From the cell containing the given text, extract its center point as (x, y) coordinate. 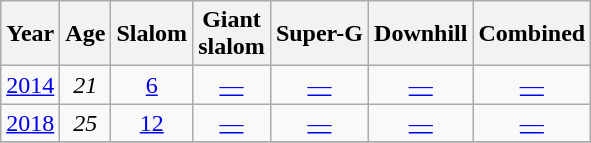
Age (86, 34)
Downhill (421, 34)
Giantslalom (232, 34)
2014 (30, 85)
2018 (30, 123)
Slalom (152, 34)
Super-G (319, 34)
6 (152, 85)
Combined (532, 34)
21 (86, 85)
25 (86, 123)
Year (30, 34)
12 (152, 123)
